From the cell containing the given text, extract its center point as [X, Y] coordinate. 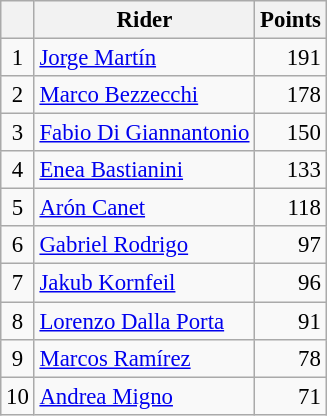
Marco Bezzecchi [144, 95]
96 [290, 283]
Rider [144, 20]
5 [18, 208]
Jorge Martín [144, 58]
Points [290, 20]
1 [18, 58]
178 [290, 95]
10 [18, 396]
Fabio Di Giannantonio [144, 133]
4 [18, 170]
6 [18, 245]
133 [290, 170]
118 [290, 208]
Enea Bastianini [144, 170]
3 [18, 133]
8 [18, 321]
9 [18, 358]
Lorenzo Dalla Porta [144, 321]
Andrea Migno [144, 396]
150 [290, 133]
7 [18, 283]
191 [290, 58]
Gabriel Rodrigo [144, 245]
78 [290, 358]
2 [18, 95]
Marcos Ramírez [144, 358]
Jakub Kornfeil [144, 283]
91 [290, 321]
Arón Canet [144, 208]
71 [290, 396]
97 [290, 245]
